For the text-containing cell, return its midpoint in (X, Y) coordinate format. 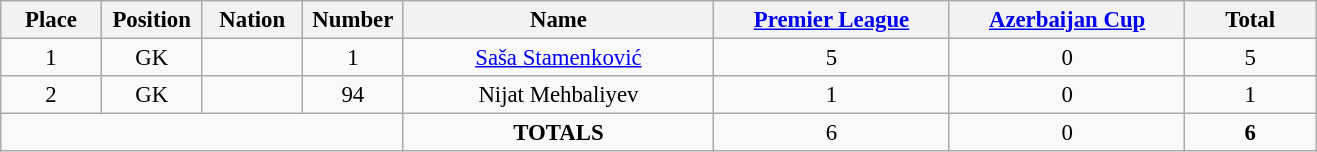
Nijat Mehbaliyev (558, 95)
Total (1250, 20)
Position (152, 20)
Number (354, 20)
Premier League (832, 20)
Place (52, 20)
2 (52, 95)
Saša Stamenković (558, 58)
Name (558, 20)
TOTALS (558, 133)
Nation (252, 20)
94 (354, 95)
Azerbaijan Cup (1067, 20)
